Search for the cell housing the specified text and yield its (x, y) center coordinate. 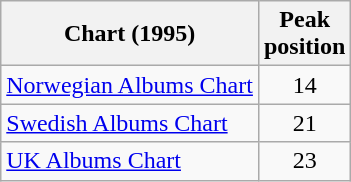
Peakposition (304, 34)
Norwegian Albums Chart (130, 85)
23 (304, 161)
Swedish Albums Chart (130, 123)
21 (304, 123)
14 (304, 85)
Chart (1995) (130, 34)
UK Albums Chart (130, 161)
